Locate the cell with the specified text and output its [X, Y] center coordinate. 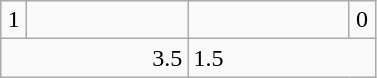
1.5 [282, 58]
0 [362, 20]
3.5 [94, 58]
1 [14, 20]
